Identify which cell holds the provided text, then report its (x, y) central coordinate. 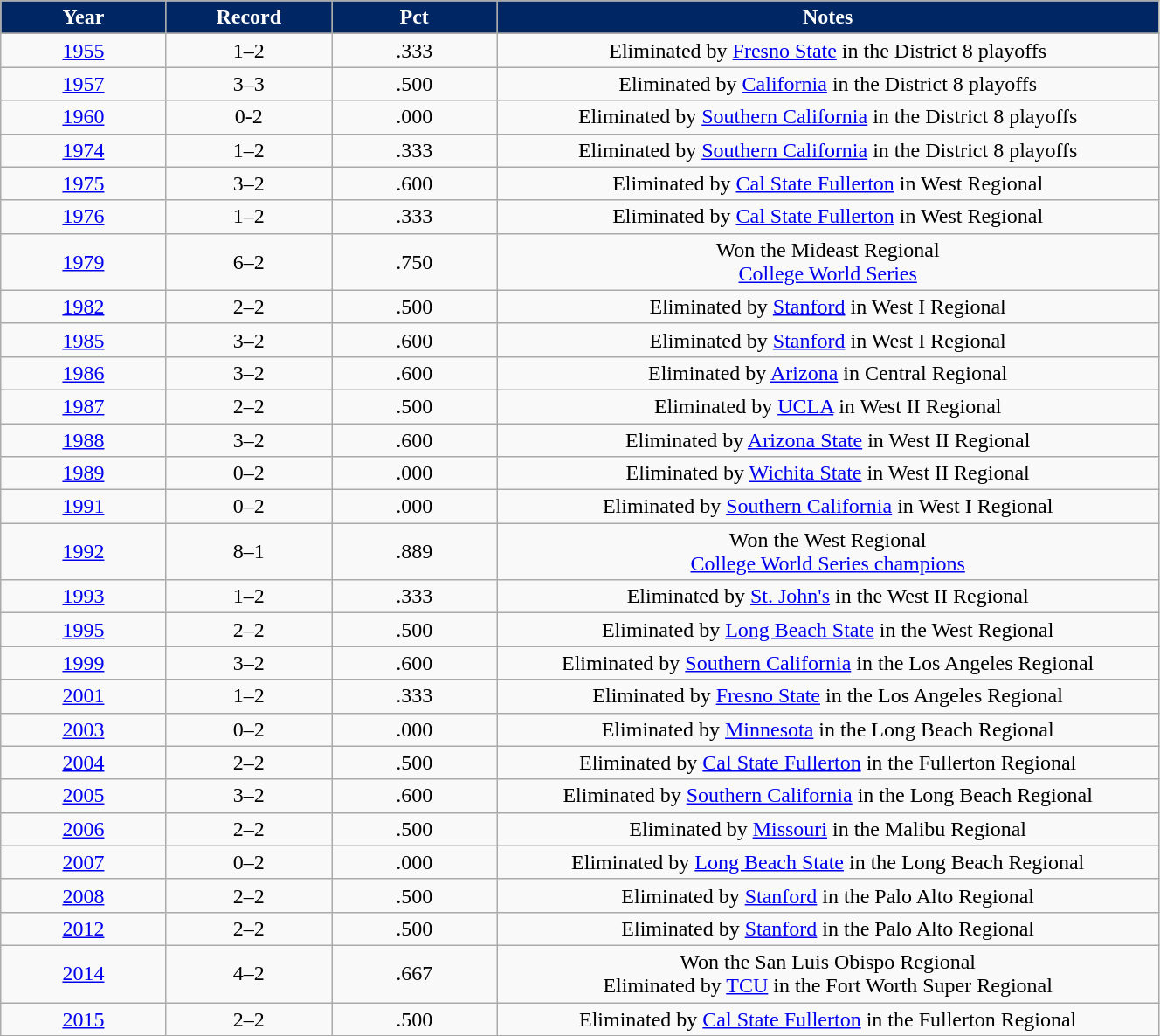
6–2 (248, 262)
3–3 (248, 84)
Won the San Luis Obispo RegionalEliminated by TCU in the Fort Worth Super Regional (828, 973)
Eliminated by Southern California in West I Regional (828, 507)
2014 (84, 973)
2001 (84, 696)
.889 (414, 552)
Eliminated by Minnesota in the Long Beach Regional (828, 729)
Eliminated by Fresno State in the Los Angeles Regional (828, 696)
Eliminated by California in the District 8 playoffs (828, 84)
2004 (84, 763)
Eliminated by UCLA in West II Regional (828, 406)
.667 (414, 973)
Eliminated by Southern California in the Los Angeles Regional (828, 663)
Eliminated by Arizona State in West II Regional (828, 439)
1974 (84, 150)
Eliminated by Missouri in the Malibu Regional (828, 829)
1989 (84, 473)
1982 (84, 307)
Record (248, 17)
2012 (84, 929)
1955 (84, 51)
1976 (84, 217)
0-2 (248, 117)
1993 (84, 597)
1987 (84, 406)
2015 (84, 1019)
4–2 (248, 973)
Eliminated by Long Beach State in the West Regional (828, 630)
1975 (84, 183)
Won the Mideast RegionalCollege World Series (828, 262)
Won the West RegionalCollege World Series champions (828, 552)
.750 (414, 262)
1979 (84, 262)
Eliminated by Arizona in Central Regional (828, 373)
2007 (84, 862)
Eliminated by Long Beach State in the Long Beach Regional (828, 862)
1995 (84, 630)
8–1 (248, 552)
Eliminated by Fresno State in the District 8 playoffs (828, 51)
Eliminated by St. John's in the West II Regional (828, 597)
Eliminated by Wichita State in West II Regional (828, 473)
2003 (84, 729)
2005 (84, 796)
Year (84, 17)
2008 (84, 895)
1960 (84, 117)
1999 (84, 663)
Notes (828, 17)
Pct (414, 17)
2006 (84, 829)
1985 (84, 340)
1992 (84, 552)
1986 (84, 373)
Eliminated by Southern California in the Long Beach Regional (828, 796)
1991 (84, 507)
1957 (84, 84)
1988 (84, 439)
